Extract the (X, Y) coordinate from the center of the cell holding the provided text.  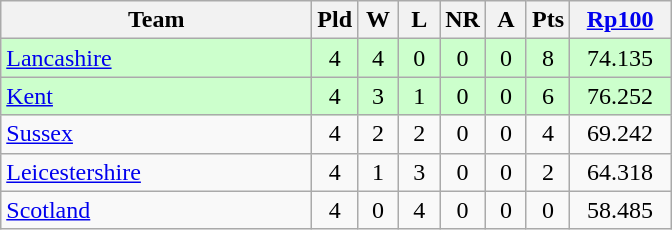
L (420, 20)
64.318 (620, 172)
Team (156, 20)
A (506, 20)
69.242 (620, 134)
Rp100 (620, 20)
8 (548, 58)
74.135 (620, 58)
W (378, 20)
58.485 (620, 210)
Leicestershire (156, 172)
Scotland (156, 210)
Pts (548, 20)
6 (548, 96)
Sussex (156, 134)
76.252 (620, 96)
Lancashire (156, 58)
NR (463, 20)
Pld (335, 20)
Kent (156, 96)
